Locate the cell with the specified text and output its (X, Y) center coordinate. 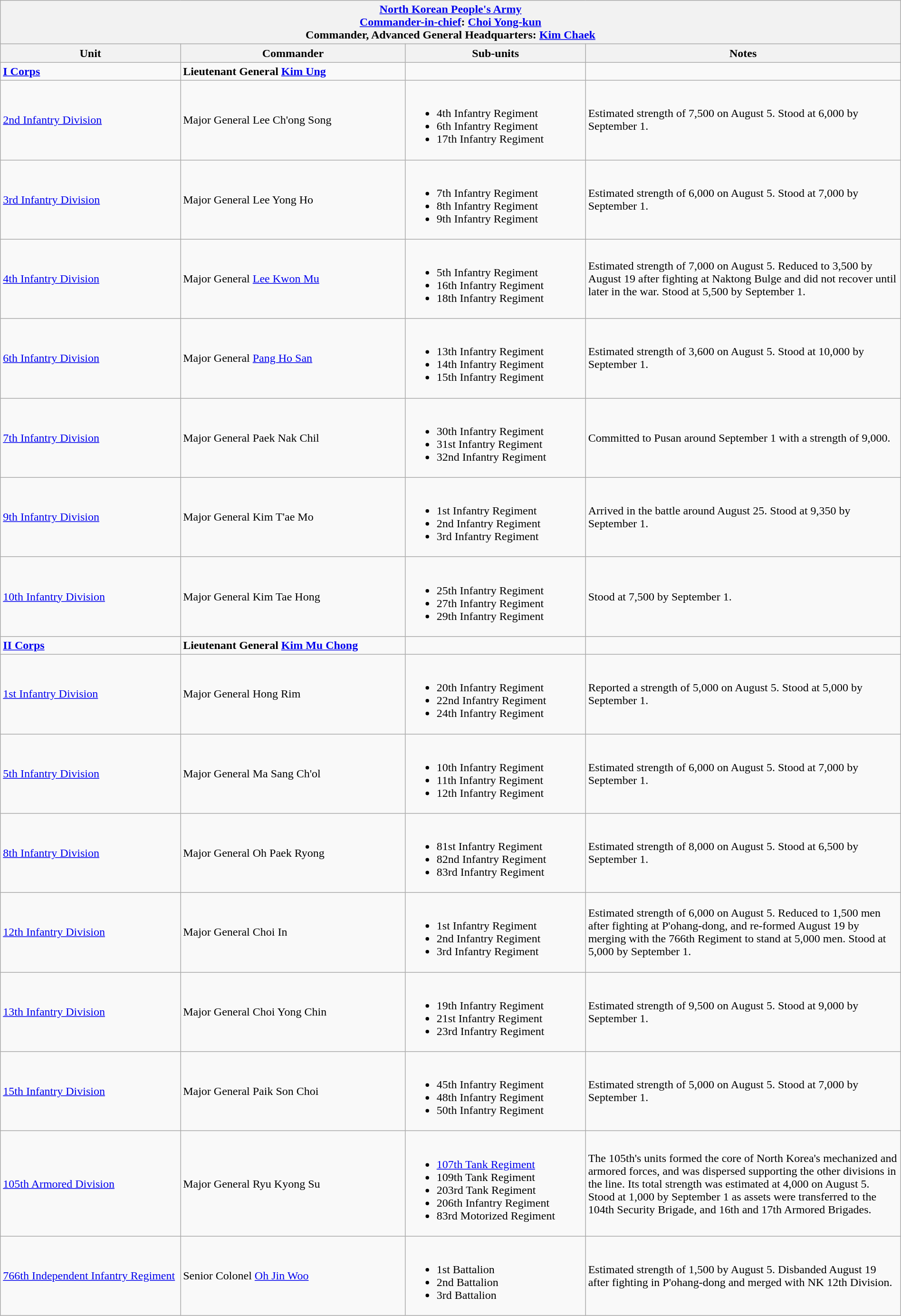
Major General Kim Tae Hong (293, 596)
Commander (293, 53)
Sub-units (495, 53)
Unit (90, 53)
Estimated strength of 1,500 by August 5. Disbanded August 19 after fighting in P'ohang-dong and merged with NK 12th Division. (743, 1276)
19th Infantry Regiment21st Infantry Regiment23rd Infantry Regiment (495, 1012)
Major General Oh Paek Ryong (293, 853)
Major General Lee Ch'ong Song (293, 120)
20th Infantry Regiment22nd Infantry Regiment24th Infantry Regiment (495, 694)
I Corps (90, 71)
7th Infantry Division (90, 437)
15th Infantry Division (90, 1092)
Major General Pang Ho San (293, 358)
Major General Paik Son Choi (293, 1092)
9th Infantry Division (90, 517)
Major General Kim T'ae Mo (293, 517)
107th Tank Regiment109th Tank Regiment203rd Tank Regiment206th Infantry Regiment83rd Motorized Regiment (495, 1184)
Major General Hong Rim (293, 694)
Estimated strength of 7,500 on August 5. Stood at 6,000 by September 1. (743, 120)
Major General Ryu Kyong Su (293, 1184)
4th Infantry Division (90, 279)
12th Infantry Division (90, 933)
7th Infantry Regiment8th Infantry Regiment9th Infantry Regiment (495, 200)
1st Infantry Division (90, 694)
13th Infantry Division (90, 1012)
Committed to Pusan around September 1 with a strength of 9,000. (743, 437)
II Corps (90, 645)
Major General Choi Yong Chin (293, 1012)
North Korean People's ArmyCommander-in-chief: Choi Yong-kunCommander, Advanced General Headquarters: Kim Chaek (450, 22)
2nd Infantry Division (90, 120)
Estimated strength of 5,000 on August 5. Stood at 7,000 by September 1. (743, 1092)
Major General Lee Yong Ho (293, 200)
Major General Choi In (293, 933)
Lieutenant General Kim Ung (293, 71)
766th Independent Infantry Regiment (90, 1276)
4th Infantry Regiment6th Infantry Regiment17th Infantry Regiment (495, 120)
81st Infantry Regiment82nd Infantry Regiment83rd Infantry Regiment (495, 853)
Major General Paek Nak Chil (293, 437)
5th Infantry Regiment16th Infantry Regiment18th Infantry Regiment (495, 279)
Notes (743, 53)
13th Infantry Regiment14th Infantry Regiment15th Infantry Regiment (495, 358)
3rd Infantry Division (90, 200)
Senior Colonel Oh Jin Woo (293, 1276)
Major General Ma Sang Ch'ol (293, 774)
10th Infantry Division (90, 596)
Estimated strength of 9,500 on August 5. Stood at 9,000 by September 1. (743, 1012)
Estimated strength of 3,600 on August 5. Stood at 10,000 by September 1. (743, 358)
6th Infantry Division (90, 358)
1st Battalion2nd Battalion3rd Battalion (495, 1276)
Reported a strength of 5,000 on August 5. Stood at 5,000 by September 1. (743, 694)
45th Infantry Regiment48th Infantry Regiment50th Infantry Regiment (495, 1092)
5th Infantry Division (90, 774)
Major General Lee Kwon Mu (293, 279)
10th Infantry Regiment11th Infantry Regiment12th Infantry Regiment (495, 774)
Estimated strength of 8,000 on August 5. Stood at 6,500 by September 1. (743, 853)
25th Infantry Regiment27th Infantry Regiment29th Infantry Regiment (495, 596)
Lieutenant General Kim Mu Chong (293, 645)
30th Infantry Regiment31st Infantry Regiment32nd Infantry Regiment (495, 437)
105th Armored Division (90, 1184)
Stood at 7,500 by September 1. (743, 596)
Arrived in the battle around August 25. Stood at 9,350 by September 1. (743, 517)
8th Infantry Division (90, 853)
